Locate the cell with the specified text and output its (x, y) center coordinate. 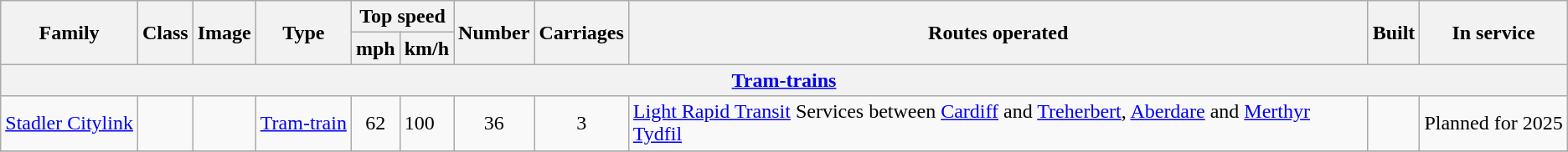
3 (581, 124)
Tram-trains (784, 80)
Class (165, 33)
Image (224, 33)
km/h (426, 48)
Type (303, 33)
mph (375, 48)
62 (375, 124)
Number (494, 33)
In service (1493, 33)
Stadler Citylink (70, 124)
100 (426, 124)
Family (70, 33)
Routes operated (998, 33)
Tram-train (303, 124)
36 (494, 124)
Carriages (581, 33)
Light Rapid Transit Services between Cardiff and Treherbert, Aberdare and Merthyr Tydfil (998, 124)
Top speed (402, 17)
Planned for 2025 (1493, 124)
Built (1394, 33)
